Return [x, y] of the center of cell containing provided text 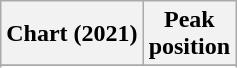
Peakposition [189, 34]
Chart (2021) [72, 34]
